Search for the cell housing the specified text and yield its [x, y] center coordinate. 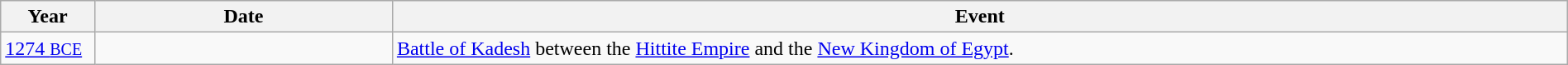
1274 BCE [48, 48]
Year [48, 17]
Event [979, 17]
Date [243, 17]
Battle of Kadesh between the Hittite Empire and the New Kingdom of Egypt. [979, 48]
